Extract the (x, y) coordinate from the center of the cell holding the provided text.  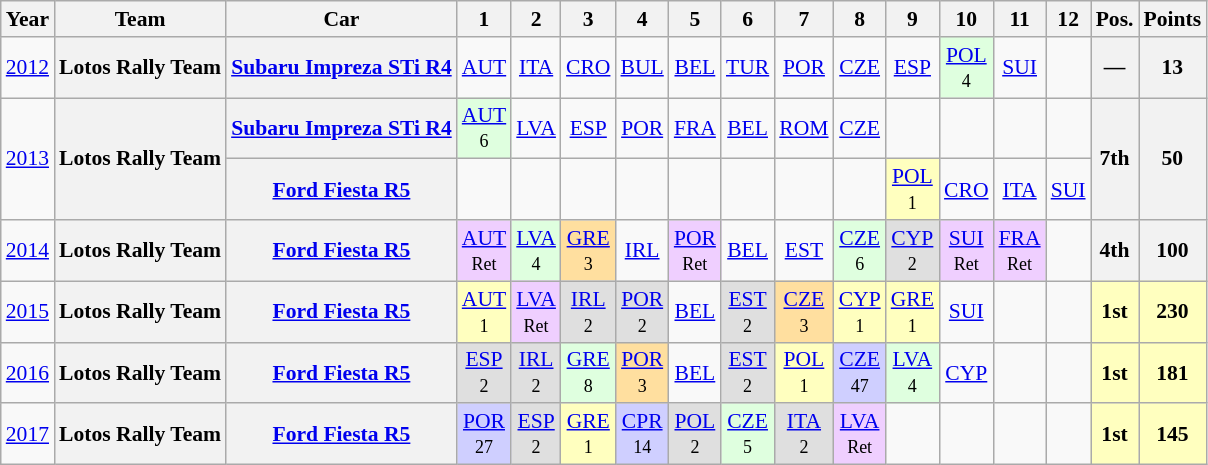
LVA (536, 128)
8 (860, 19)
PORRet (695, 250)
BUL (642, 68)
5 (695, 19)
10 (966, 19)
CYP (966, 372)
CPR14 (642, 434)
TUR (748, 68)
IRL (642, 250)
Team (140, 19)
2012 (28, 68)
9 (912, 19)
13 (1172, 68)
POR2 (642, 312)
POL2 (695, 434)
181 (1172, 372)
2017 (28, 434)
POR27 (484, 434)
2014 (28, 250)
12 (1068, 19)
CYP2 (912, 250)
AUT (484, 68)
POL4 (966, 68)
AUTRet (484, 250)
2 (536, 19)
CZE47 (860, 372)
FRARet (1020, 250)
EST (804, 250)
CZE6 (860, 250)
145 (1172, 434)
ITA2 (804, 434)
SUIRet (966, 250)
11 (1020, 19)
3 (588, 19)
GRE8 (588, 372)
2016 (28, 372)
2015 (28, 312)
230 (1172, 312)
4th (1115, 250)
GRE3 (588, 250)
AUT6 (484, 128)
2013 (28, 159)
Year (28, 19)
Points (1172, 19)
50 (1172, 159)
4 (642, 19)
7th (1115, 159)
100 (1172, 250)
— (1115, 68)
POR3 (642, 372)
Pos. (1115, 19)
AUT1 (484, 312)
Car (342, 19)
1 (484, 19)
CYP1 (860, 312)
CZE3 (804, 312)
7 (804, 19)
FRA (695, 128)
CZE5 (748, 434)
6 (748, 19)
ROM (804, 128)
